Locate the cell with the specified text and output its (x, y) center coordinate. 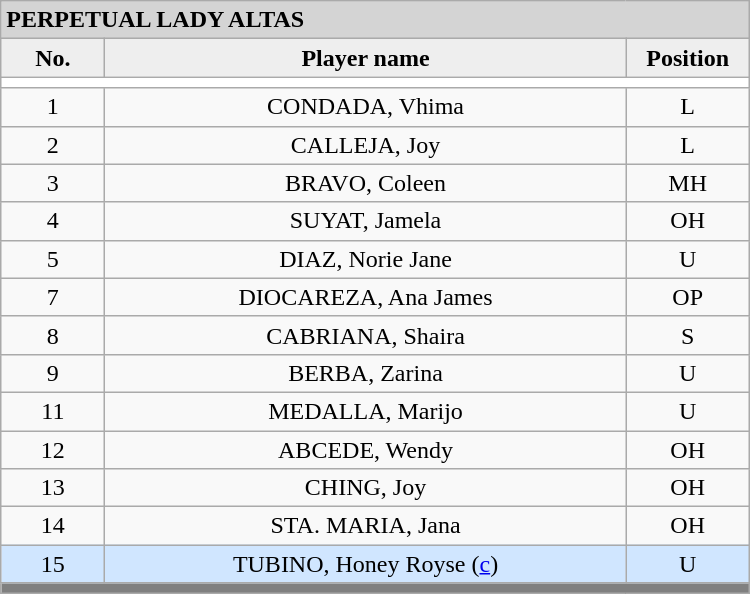
3 (53, 183)
5 (53, 259)
DIOCAREZA, Ana James (366, 297)
2 (53, 145)
1 (53, 107)
CALLEJA, Joy (366, 145)
Position (688, 58)
CHING, Joy (366, 488)
ABCEDE, Wendy (366, 449)
DIAZ, Norie Jane (366, 259)
SUYAT, Jamela (366, 221)
TUBINO, Honey Royse (c) (366, 564)
S (688, 335)
14 (53, 526)
9 (53, 373)
BERBA, Zarina (366, 373)
BRAVO, Coleen (366, 183)
11 (53, 411)
CONDADA, Vhima (366, 107)
7 (53, 297)
Player name (366, 58)
13 (53, 488)
OP (688, 297)
No. (53, 58)
15 (53, 564)
4 (53, 221)
MEDALLA, Marijo (366, 411)
12 (53, 449)
8 (53, 335)
CABRIANA, Shaira (366, 335)
PERPETUAL LADY ALTAS (375, 20)
MH (688, 183)
STA. MARIA, Jana (366, 526)
